Find where the given text appears and provide that cell's center as [x, y] coordinate. 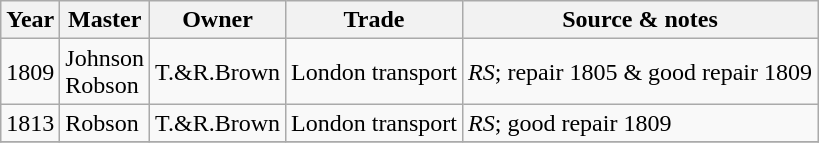
Owner [218, 20]
RS; good repair 1809 [640, 123]
Master [105, 20]
1809 [30, 72]
1813 [30, 123]
Trade [374, 20]
JohnsonRobson [105, 72]
Year [30, 20]
Source & notes [640, 20]
RS; repair 1805 & good repair 1809 [640, 72]
Robson [105, 123]
